Find where the given text appears and provide that cell's center as (X, Y) coordinate. 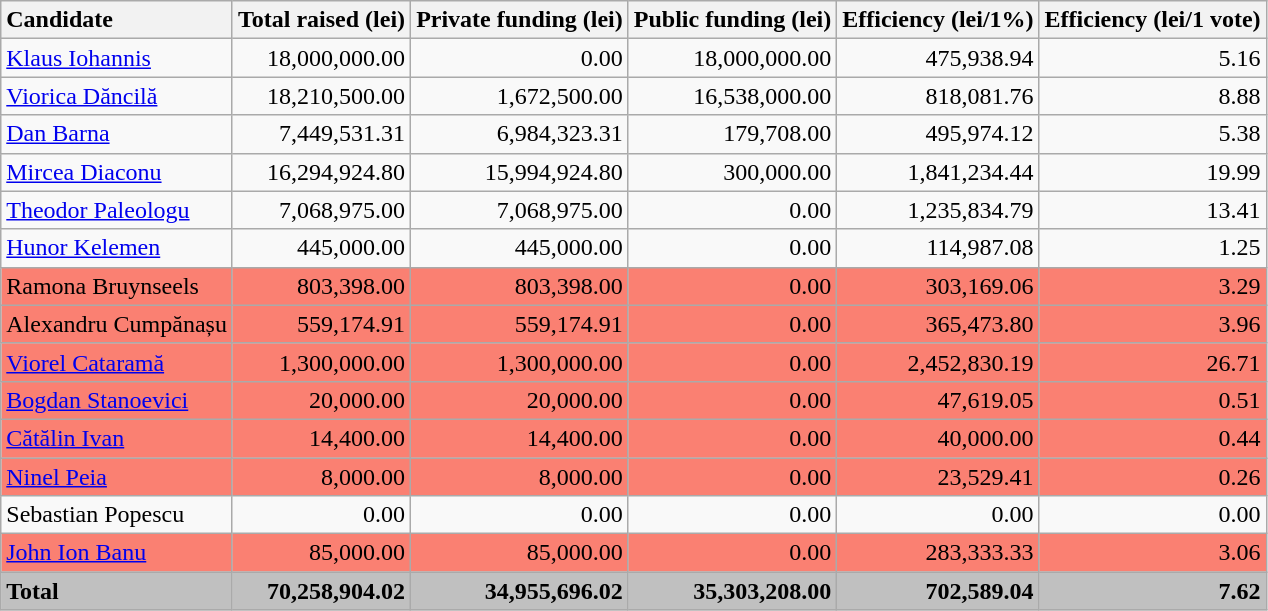
179,708.00 (732, 134)
5.38 (1152, 134)
495,974.12 (938, 134)
Ramona Bruynseels (117, 286)
34,955,696.02 (520, 591)
70,258,904.02 (321, 591)
7.62 (1152, 591)
475,938.94 (938, 58)
Public funding (lei) (732, 20)
Efficiency (lei/1 vote) (1152, 20)
47,619.05 (938, 400)
Cătălin Ivan (117, 438)
18,210,500.00 (321, 96)
702,589.04 (938, 591)
Sebastian Popescu (117, 515)
Candidate (117, 20)
16,294,924.80 (321, 172)
Viorica Dăncilă (117, 96)
1,672,500.00 (520, 96)
1,841,234.44 (938, 172)
16,538,000.00 (732, 96)
Viorel Cataramă (117, 362)
Hunor Kelemen (117, 248)
8.88 (1152, 96)
5.16 (1152, 58)
15,994,924.80 (520, 172)
6,984,323.31 (520, 134)
3.06 (1152, 553)
23,529.41 (938, 477)
John Ion Banu (117, 553)
Total raised (lei) (321, 20)
365,473.80 (938, 324)
1.25 (1152, 248)
Private funding (lei) (520, 20)
Theodor Paleologu (117, 210)
3.96 (1152, 324)
300,000.00 (732, 172)
1,235,834.79 (938, 210)
Dan Barna (117, 134)
0.26 (1152, 477)
2,452,830.19 (938, 362)
Total (117, 591)
Alexandru Cumpănașu (117, 324)
35,303,208.00 (732, 591)
Mircea Diaconu (117, 172)
114,987.08 (938, 248)
13.41 (1152, 210)
19.99 (1152, 172)
0.51 (1152, 400)
26.71 (1152, 362)
283,333.33 (938, 553)
303,169.06 (938, 286)
Ninel Peia (117, 477)
Klaus Iohannis (117, 58)
Efficiency (lei/1%) (938, 20)
818,081.76 (938, 96)
Bogdan Stanoevici (117, 400)
0.44 (1152, 438)
7,449,531.31 (321, 134)
3.29 (1152, 286)
40,000.00 (938, 438)
